Scan for the cell matching the given text and deliver its [x, y] coordinate at center. 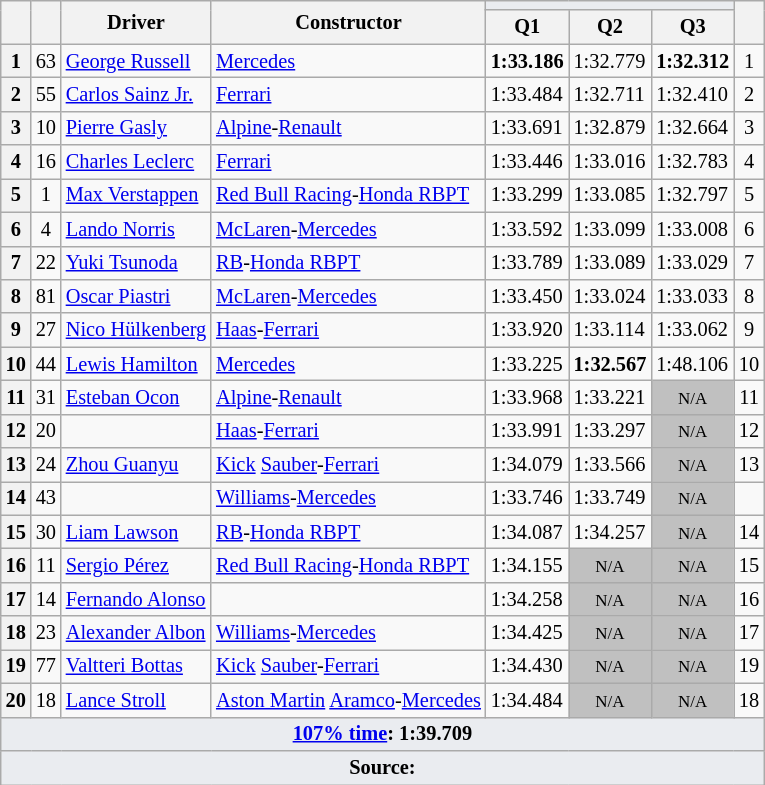
1:33.484 [528, 94]
1:34.079 [528, 465]
1:34.087 [528, 532]
77 [46, 666]
1:33.749 [610, 498]
1:33.691 [528, 128]
55 [46, 94]
1:32.879 [610, 128]
1:32.664 [692, 128]
1:33.566 [610, 465]
1:33.450 [528, 296]
1:32.312 [692, 61]
Nico Hülkenberg [136, 330]
27 [46, 330]
24 [46, 465]
43 [46, 498]
Max Verstappen [136, 195]
1:32.711 [610, 94]
Q1 [528, 27]
Lando Norris [136, 229]
Driver [136, 22]
1:33.186 [528, 61]
81 [46, 296]
1:33.968 [528, 397]
44 [46, 364]
1:33.062 [692, 330]
1:33.920 [528, 330]
1:33.746 [528, 498]
George Russell [136, 61]
30 [46, 532]
1:34.258 [528, 599]
Liam Lawson [136, 532]
Pierre Gasly [136, 128]
1:34.484 [528, 700]
Charles Leclerc [136, 162]
Oscar Piastri [136, 296]
Valtteri Bottas [136, 666]
1:33.085 [610, 195]
22 [46, 263]
1:32.410 [692, 94]
Alexander Albon [136, 633]
1:32.797 [692, 195]
1:33.789 [528, 263]
1:33.008 [692, 229]
Carlos Sainz Jr. [136, 94]
1:33.099 [610, 229]
1:33.114 [610, 330]
31 [46, 397]
1:32.567 [610, 364]
1:33.033 [692, 296]
1:34.257 [610, 532]
Q2 [610, 27]
1:48.106 [692, 364]
Zhou Guanyu [136, 465]
Constructor [348, 22]
Aston Martin Aramco-Mercedes [348, 700]
Fernando Alonso [136, 599]
Yuki Tsunoda [136, 263]
1:32.779 [610, 61]
Esteban Ocon [136, 397]
1:33.991 [528, 431]
1:33.299 [528, 195]
1:33.225 [528, 364]
1:33.024 [610, 296]
1:33.089 [610, 263]
1:33.016 [610, 162]
Source: [382, 767]
Sergio Pérez [136, 565]
1:32.783 [692, 162]
107% time: 1:39.709 [382, 734]
1:33.592 [528, 229]
1:33.221 [610, 397]
1:34.425 [528, 633]
1:33.297 [610, 431]
1:33.029 [692, 263]
23 [46, 633]
1:34.155 [528, 565]
1:33.446 [528, 162]
Lance Stroll [136, 700]
1:34.430 [528, 666]
63 [46, 61]
Lewis Hamilton [136, 364]
Q3 [692, 27]
